Find where the given text appears and provide that cell's center as (X, Y) coordinate. 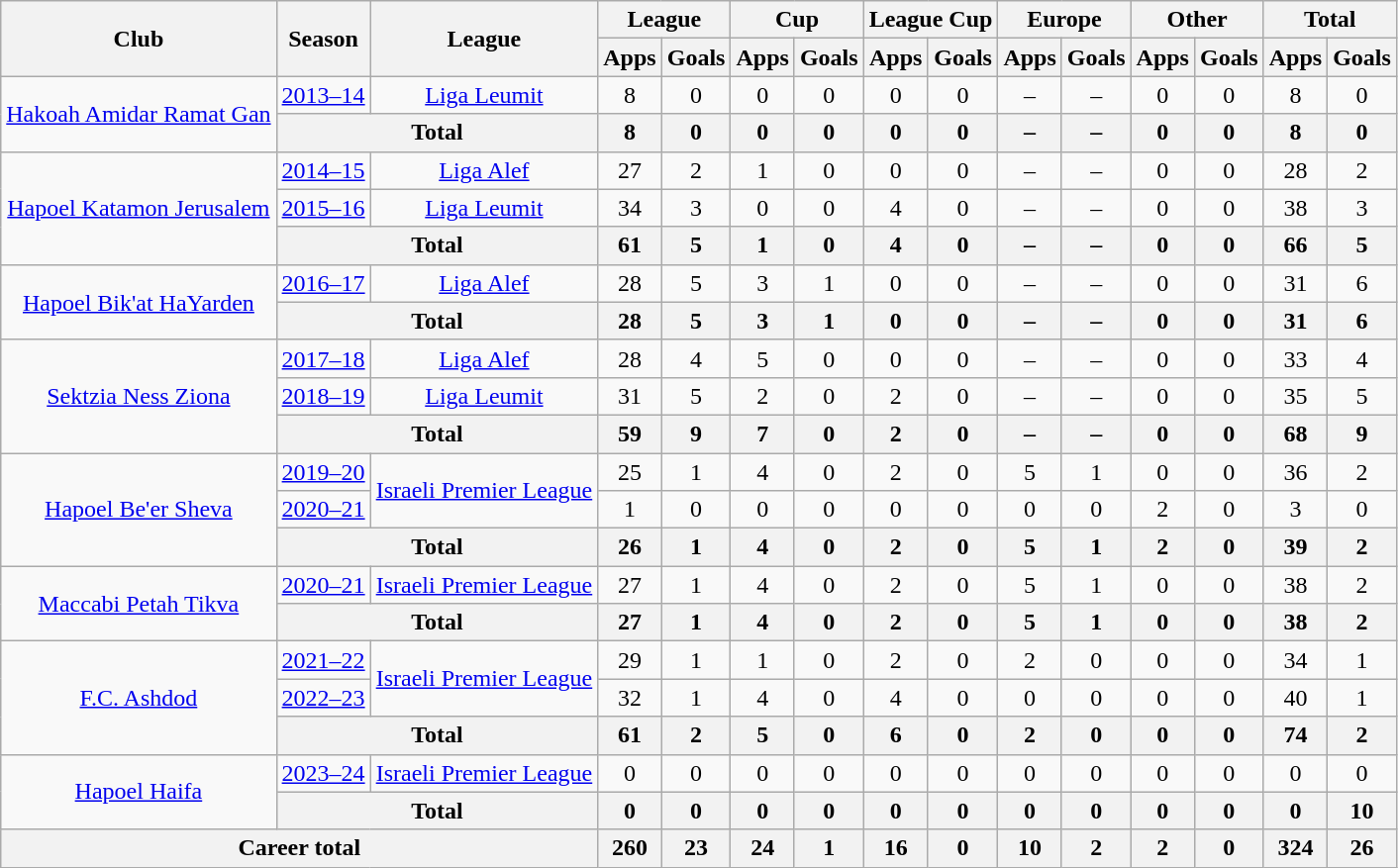
Hapoel Katamon Jerusalem (139, 208)
16 (895, 848)
2023–24 (323, 773)
Season (323, 39)
40 (1295, 698)
F.C. Ashdod (139, 698)
2018–19 (323, 396)
2014–15 (323, 170)
Other (1197, 20)
25 (630, 472)
68 (1295, 434)
League Cup (931, 20)
260 (630, 848)
36 (1295, 472)
32 (630, 698)
33 (1295, 358)
39 (1295, 547)
Europe (1064, 20)
29 (630, 660)
Maccabi Petah Tikva (139, 604)
2013–14 (323, 95)
Hapoel Bik'at HaYarden (139, 302)
59 (630, 434)
2016–17 (323, 283)
Cup (797, 20)
66 (1295, 245)
2015–16 (323, 208)
Club (139, 39)
Hapoel Be'er Sheva (139, 510)
324 (1295, 848)
Hakoah Amidar Ramat Gan (139, 114)
2017–18 (323, 358)
35 (1295, 396)
Sektzia Ness Ziona (139, 396)
23 (696, 848)
Career total (299, 848)
2019–20 (323, 472)
24 (762, 848)
2022–23 (323, 698)
7 (762, 434)
2021–22 (323, 660)
Hapoel Haifa (139, 792)
74 (1295, 735)
